Search for the cell housing the specified text and yield its [X, Y] center coordinate. 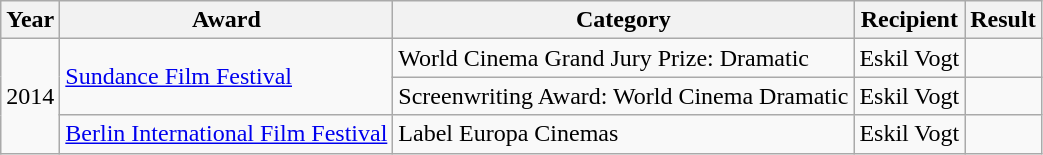
Label Europa Cinemas [624, 134]
Result [1003, 20]
Award [226, 20]
Year [30, 20]
Recipient [910, 20]
Berlin International Film Festival [226, 134]
Category [624, 20]
Sundance Film Festival [226, 77]
2014 [30, 96]
Screenwriting Award: World Cinema Dramatic [624, 96]
World Cinema Grand Jury Prize: Dramatic [624, 58]
